For the text-containing cell, return its midpoint in [X, Y] coordinate format. 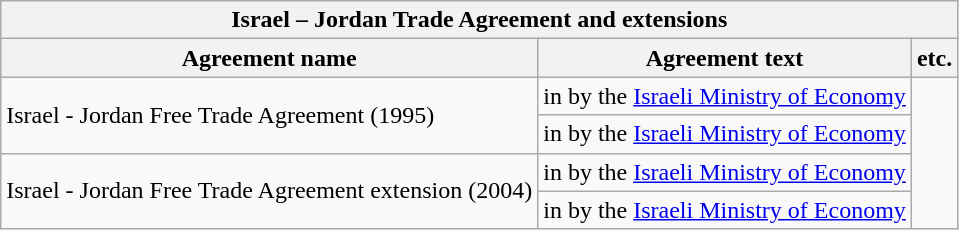
Israel - Jordan Free Trade Agreement extension (2004) [270, 191]
Agreement text [725, 58]
Israel - Jordan Free Trade Agreement (1995) [270, 115]
etc. [934, 58]
Israel – Jordan Trade Agreement and extensions [480, 20]
Agreement name [270, 58]
